Pinpoint the cell where the given text exists, returning its [X, Y] midpoint coordinate. 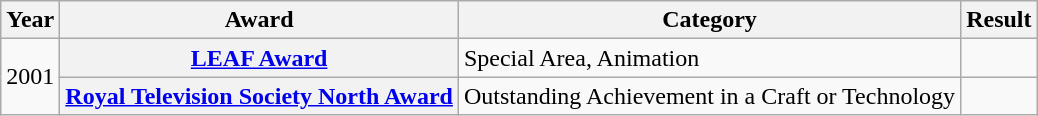
Award [260, 20]
Special Area, Animation [709, 58]
LEAF Award [260, 58]
Result [999, 20]
2001 [30, 77]
Year [30, 20]
Royal Television Society North Award [260, 96]
Outstanding Achievement in a Craft or Technology [709, 96]
Category [709, 20]
